Detect which cell encompasses the target text, then output its [X, Y] center coordinate. 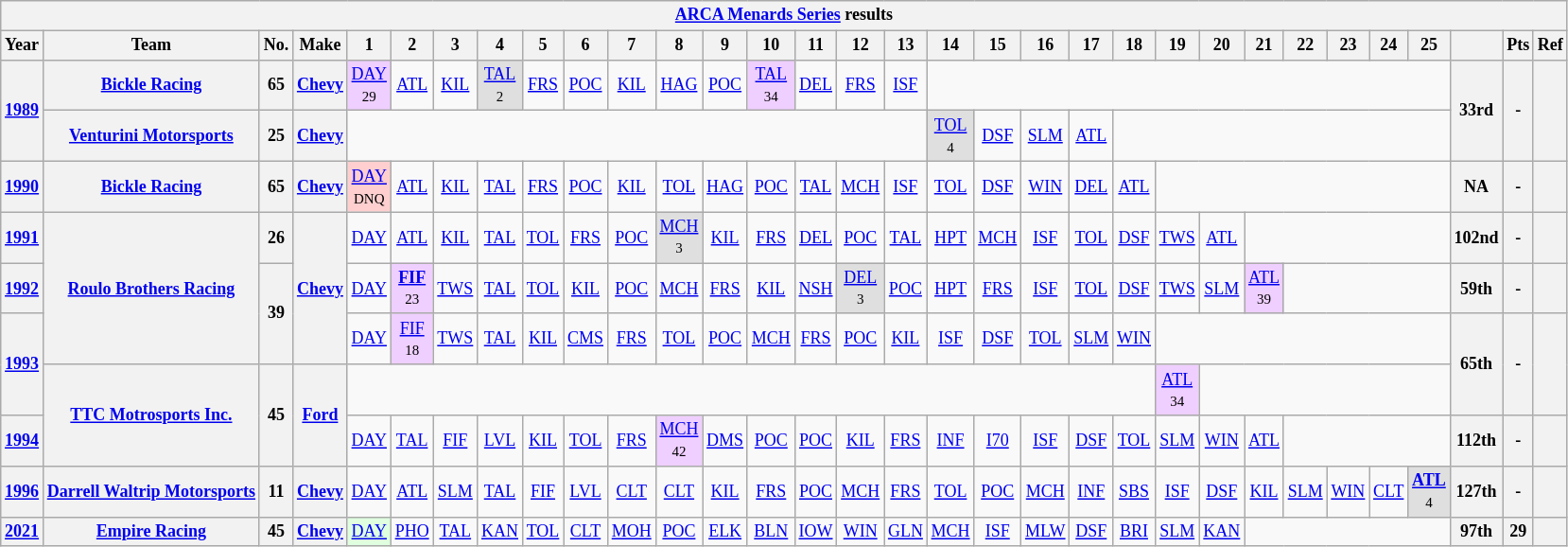
39 [276, 314]
29 [1519, 532]
16 [1046, 45]
Year [23, 45]
Ref [1550, 45]
BLN [771, 532]
8 [679, 45]
MCH3 [679, 238]
No. [276, 45]
20 [1222, 45]
1996 [23, 491]
ARCA Menards Series results [784, 15]
59th [1476, 289]
33rd [1476, 110]
MLW [1046, 532]
Darrell Waltrip Motorsports [151, 491]
6 [586, 45]
9 [725, 45]
10 [771, 45]
ATL34 [1176, 390]
Pts [1519, 45]
BRI [1135, 532]
ATL39 [1264, 289]
112th [1476, 441]
1989 [23, 110]
18 [1135, 45]
NSH [815, 289]
102nd [1476, 238]
24 [1388, 45]
I70 [998, 441]
Team [151, 45]
CMS [586, 339]
DAY29 [369, 85]
26 [276, 238]
Ford [321, 415]
Venturini Motorsports [151, 136]
17 [1091, 45]
MOH [632, 532]
13 [906, 45]
TAL2 [500, 85]
15 [998, 45]
65th [1476, 363]
GLN [906, 532]
TOL4 [950, 136]
97th [1476, 532]
DMS [725, 441]
2 [412, 45]
3 [456, 45]
22 [1305, 45]
14 [950, 45]
1994 [23, 441]
DEL3 [861, 289]
2021 [23, 532]
Roulo Brothers Racing [151, 288]
12 [861, 45]
FIF23 [412, 289]
SBS [1135, 491]
1993 [23, 363]
21 [1264, 45]
MCH42 [679, 441]
ELK [725, 532]
1 [369, 45]
19 [1176, 45]
4 [500, 45]
23 [1349, 45]
TTC Motrosports Inc. [151, 415]
127th [1476, 491]
1992 [23, 289]
1991 [23, 238]
ATL4 [1429, 491]
NA [1476, 186]
Empire Racing [151, 532]
7 [632, 45]
DAYDNQ [369, 186]
IOW [815, 532]
PHO [412, 532]
TAL34 [771, 85]
FIF18 [412, 339]
Make [321, 45]
5 [543, 45]
1990 [23, 186]
